For the text-containing cell, return its midpoint in [X, Y] coordinate format. 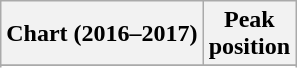
Peakposition [249, 34]
Chart (2016–2017) [102, 34]
